From the cell containing the given text, extract its center point as [x, y] coordinate. 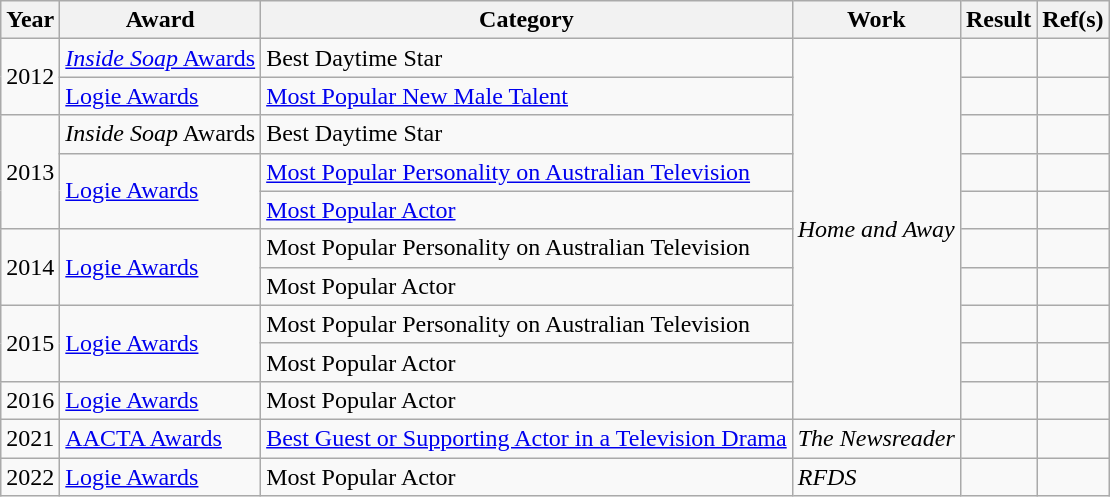
2021 [30, 438]
Best Guest or Supporting Actor in a Television Drama [527, 438]
2015 [30, 343]
2016 [30, 400]
Ref(s) [1073, 20]
Most Popular New Male Talent [527, 96]
2013 [30, 172]
Home and Away [876, 230]
2012 [30, 77]
2022 [30, 477]
The Newsreader [876, 438]
AACTA Awards [160, 438]
Award [160, 20]
Work [876, 20]
Result [998, 20]
RFDS [876, 477]
Category [527, 20]
2014 [30, 267]
Year [30, 20]
